From the cell containing the given text, extract its center point as (X, Y) coordinate. 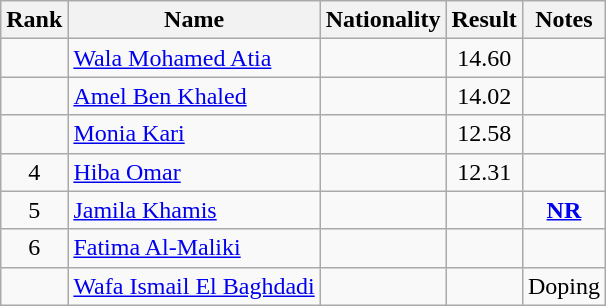
Rank (34, 20)
14.02 (484, 96)
Jamila Khamis (194, 210)
Nationality (383, 20)
Result (484, 20)
Amel Ben Khaled (194, 96)
Hiba Omar (194, 172)
NR (564, 210)
Notes (564, 20)
6 (34, 248)
Wala Mohamed Atia (194, 58)
Fatima Al-Maliki (194, 248)
12.31 (484, 172)
Monia Kari (194, 134)
5 (34, 210)
Doping (564, 286)
14.60 (484, 58)
4 (34, 172)
Name (194, 20)
12.58 (484, 134)
Wafa Ismail El Baghdadi (194, 286)
